Search for the cell housing the specified text and yield its [x, y] center coordinate. 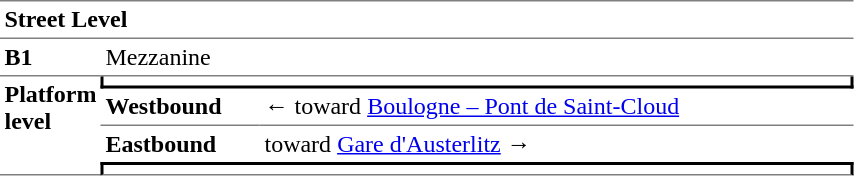
Westbound [180, 107]
B1 [50, 58]
toward Gare d'Austerlitz → [557, 144]
Mezzanine [478, 58]
Eastbound [180, 144]
Street Level [427, 20]
Platform level [50, 126]
← toward Boulogne – Pont de Saint-Cloud [557, 107]
